Capture the cell that displays the provided text and extract its (X, Y) central coordinate. 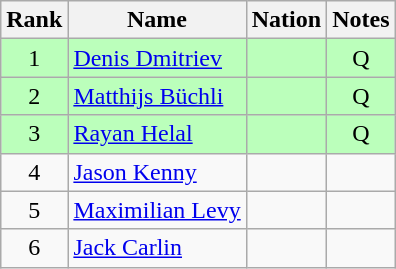
3 (34, 134)
Rayan Helal (157, 134)
Maximilian Levy (157, 210)
Notes (361, 20)
Denis Dmitriev (157, 58)
6 (34, 248)
Name (157, 20)
5 (34, 210)
Matthijs Büchli (157, 96)
Jason Kenny (157, 172)
Jack Carlin (157, 248)
Rank (34, 20)
4 (34, 172)
2 (34, 96)
Nation (286, 20)
1 (34, 58)
